Find where the given text appears and provide that cell's center as (x, y) coordinate. 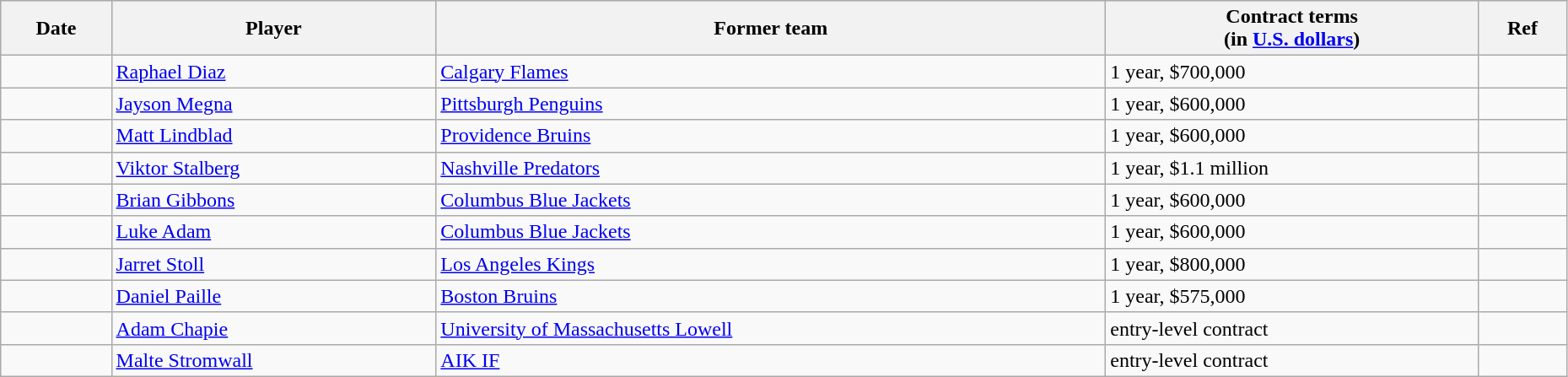
Contract terms(in U.S. dollars) (1292, 29)
1 year, $800,000 (1292, 264)
Jayson Megna (273, 104)
Calgary Flames (771, 72)
1 year, $575,000 (1292, 296)
Malte Stromwall (273, 360)
Providence Bruins (771, 136)
Matt Lindblad (273, 136)
Ref (1523, 29)
Date (56, 29)
1 year, $700,000 (1292, 72)
Former team (771, 29)
Player (273, 29)
Los Angeles Kings (771, 264)
Raphael Diaz (273, 72)
Luke Adam (273, 232)
Nashville Predators (771, 168)
Viktor Stalberg (273, 168)
1 year, $1.1 million (1292, 168)
AIK IF (771, 360)
Boston Bruins (771, 296)
Daniel Paille (273, 296)
Jarret Stoll (273, 264)
Brian Gibbons (273, 200)
Adam Chapie (273, 328)
Pittsburgh Penguins (771, 104)
University of Massachusetts Lowell (771, 328)
